Pinpoint the cell where the given text exists, returning its [X, Y] midpoint coordinate. 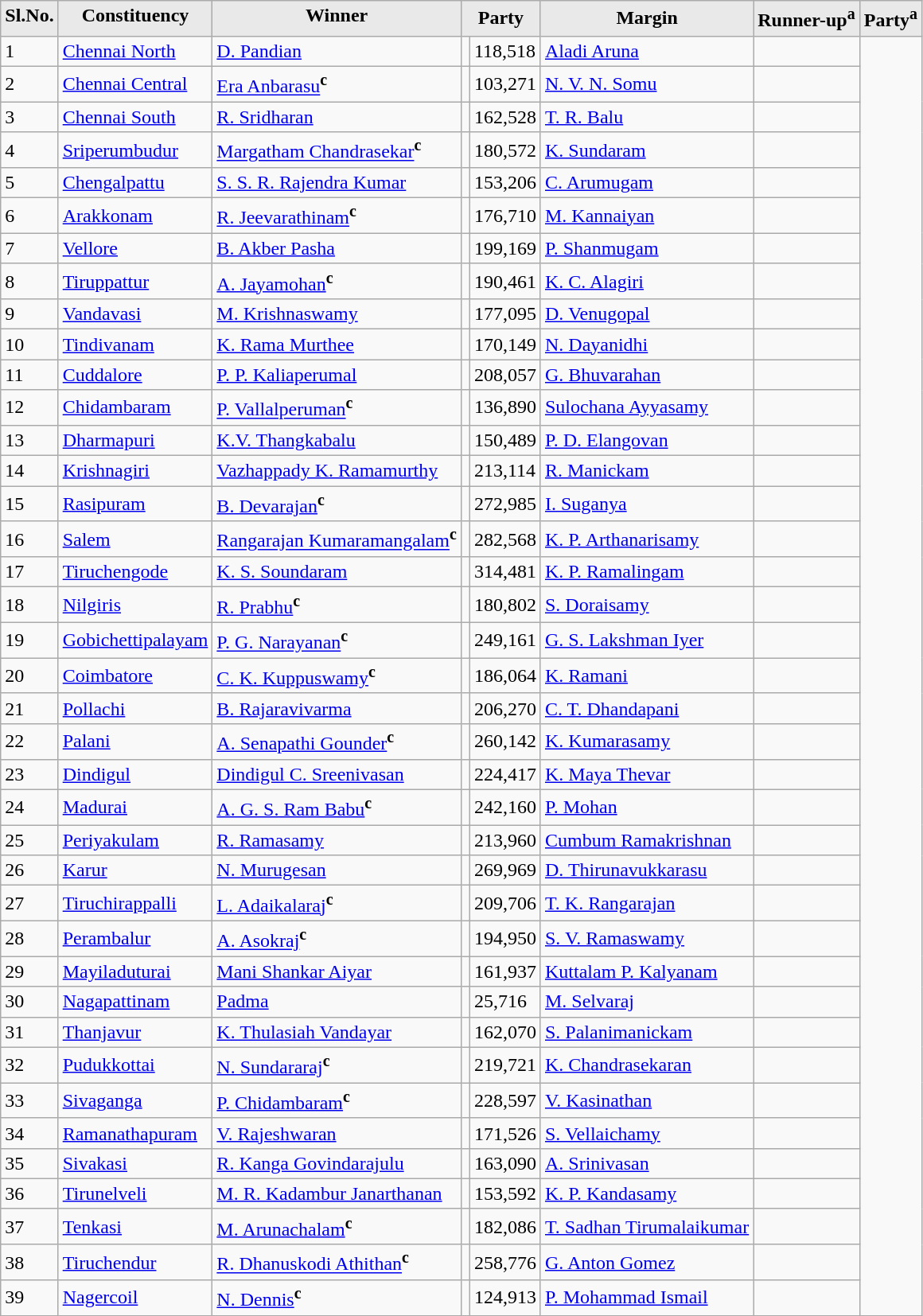
K. C. Alagiri [646, 282]
D. Venugopal [646, 314]
16 [29, 539]
282,568 [504, 539]
K. S. Soundaram [337, 572]
S. Doraisamy [646, 605]
37 [29, 1227]
Nilgiris [135, 605]
Dindigul C. Sreenivasan [337, 774]
Chennai South [135, 117]
29 [29, 971]
Tirunelveli [135, 1193]
Kuttalam P. Kalyanam [646, 971]
K. P. Kandasamy [646, 1193]
7 [29, 248]
V. Kasinathan [646, 1101]
269,969 [504, 870]
4 [29, 150]
171,526 [504, 1133]
R. Sridharan [337, 117]
T. K. Rangarajan [646, 904]
B. Rajaravivarma [337, 708]
K. Maya Thevar [646, 774]
Pudukkottai [135, 1065]
Ramanathapuram [135, 1133]
Mani Shankar Aiyar [337, 971]
Chidambaram [135, 407]
Sulochana Ayyasamy [646, 407]
G. S. Lakshman Iyer [646, 640]
163,090 [504, 1163]
K.V. Thangkabalu [337, 441]
260,142 [504, 742]
8 [29, 282]
314,481 [504, 572]
206,270 [504, 708]
Cumbum Ramakrishnan [646, 840]
199,169 [504, 248]
Madurai [135, 807]
272,985 [504, 504]
208,057 [504, 375]
Palani [135, 742]
17 [29, 572]
153,592 [504, 1193]
Mayiladuturai [135, 971]
Tiruchendur [135, 1262]
Sivakasi [135, 1163]
Tenkasi [135, 1227]
33 [29, 1101]
150,489 [504, 441]
I. Suganya [646, 504]
Winner [337, 19]
D. Pandian [337, 51]
N. Dennisc [337, 1298]
P. D. Elangovan [646, 441]
M. Krishnaswamy [337, 314]
Rasipuram [135, 504]
C. Arumugam [646, 183]
19 [29, 640]
177,095 [504, 314]
Chennai Central [135, 84]
K. Sundaram [646, 150]
Constituency [135, 19]
Salem [135, 539]
Vellore [135, 248]
R. Kanga Govindarajulu [337, 1163]
22 [29, 742]
K. Rama Murthee [337, 345]
D. Thirunavukkarasu [646, 870]
180,802 [504, 605]
P. G. Narayananc [337, 640]
209,706 [504, 904]
21 [29, 708]
A. G. S. Ram Babuc [337, 807]
Dindigul [135, 774]
L. Adaikalarajc [337, 904]
6 [29, 216]
25 [29, 840]
P. Vallalperumanc [337, 407]
Padma [337, 1002]
161,937 [504, 971]
258,776 [504, 1262]
T. R. Balu [646, 117]
Rangarajan Kumaramangalamc [337, 539]
153,206 [504, 183]
Tindivanam [135, 345]
P. Mohan [646, 807]
Arakkonam [135, 216]
R. Jeevarathinamc [337, 216]
118,518 [504, 51]
162,070 [504, 1032]
N. Dayanidhi [646, 345]
S. S. R. Rajendra Kumar [337, 183]
K. P. Arthanarisamy [646, 539]
34 [29, 1133]
Chengalpattu [135, 183]
9 [29, 314]
K. Kumarasamy [646, 742]
T. Sadhan Tirumalaikumar [646, 1227]
Era Anbarasuc [337, 84]
31 [29, 1032]
K. Chandrasekaran [646, 1065]
N. Sundararajc [337, 1065]
12 [29, 407]
Coimbatore [135, 676]
124,913 [504, 1298]
N. V. N. Somu [646, 84]
219,721 [504, 1065]
194,950 [504, 939]
R. Dhanuskodi Athithanc [337, 1262]
30 [29, 1002]
25,716 [504, 1002]
170,149 [504, 345]
Perambalur [135, 939]
15 [29, 504]
11 [29, 375]
A. Srinivasan [646, 1163]
S. Vellaichamy [646, 1133]
Aladi Aruna [646, 51]
S. V. Ramaswamy [646, 939]
B. Akber Pasha [337, 248]
242,160 [504, 807]
Nagapattinam [135, 1002]
180,572 [504, 150]
2 [29, 84]
S. Palanimanickam [646, 1032]
20 [29, 676]
G. Bhuvarahan [646, 375]
224,417 [504, 774]
Sivaganga [135, 1101]
24 [29, 807]
176,710 [504, 216]
G. Anton Gomez [646, 1262]
Thanjavur [135, 1032]
V. Rajeshwaran [337, 1133]
38 [29, 1262]
23 [29, 774]
136,890 [504, 407]
Tiruchengode [135, 572]
M. Selvaraj [646, 1002]
Cuddalore [135, 375]
Krishnagiri [135, 471]
C. T. Dhandapani [646, 708]
K. P. Ramalingam [646, 572]
Sl.No. [29, 19]
190,461 [504, 282]
213,114 [504, 471]
P. Mohammad Ismail [646, 1298]
C. K. Kuppuswamyc [337, 676]
26 [29, 870]
K. Ramani [646, 676]
27 [29, 904]
A. Asokrajc [337, 939]
Tiruppattur [135, 282]
A. Senapathi Gounderc [337, 742]
162,528 [504, 117]
P. Chidambaramc [337, 1101]
13 [29, 441]
M. R. Kadambur Janarthanan [337, 1193]
103,271 [504, 84]
R. Prabhuc [337, 605]
14 [29, 471]
32 [29, 1065]
Partya [890, 19]
Tiruchirappalli [135, 904]
Margin [646, 19]
Sriperumbudur [135, 150]
Chennai North [135, 51]
228,597 [504, 1101]
P. Shanmugam [646, 248]
Margatham Chandrasekarc [337, 150]
28 [29, 939]
18 [29, 605]
N. Murugesan [337, 870]
3 [29, 117]
M. Arunachalamc [337, 1227]
182,086 [504, 1227]
K. Thulasiah Vandayar [337, 1032]
39 [29, 1298]
R. Manickam [646, 471]
36 [29, 1193]
Vandavasi [135, 314]
Dharmapuri [135, 441]
M. Kannaiyan [646, 216]
Karur [135, 870]
Party [500, 19]
249,161 [504, 640]
213,960 [504, 840]
Pollachi [135, 708]
B. Devarajanc [337, 504]
5 [29, 183]
Vazhappady K. Ramamurthy [337, 471]
10 [29, 345]
Runner-upa [807, 19]
Gobichettipalayam [135, 640]
P. P. Kaliaperumal [337, 375]
Nagercoil [135, 1298]
Periyakulam [135, 840]
35 [29, 1163]
1 [29, 51]
A. Jayamohanc [337, 282]
R. Ramasamy [337, 840]
186,064 [504, 676]
